Pinpoint the cell where the given text exists, returning its (x, y) midpoint coordinate. 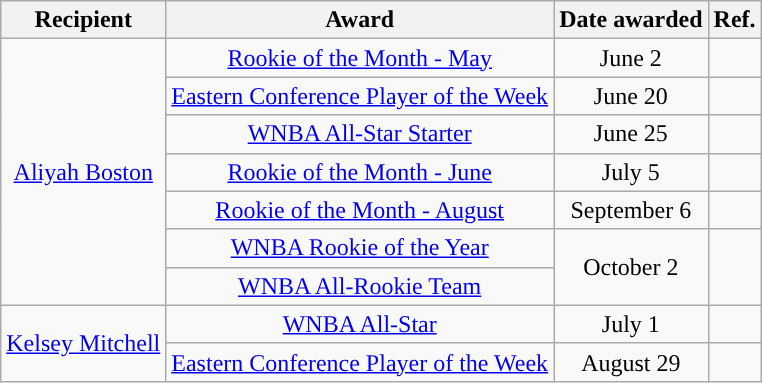
July 5 (631, 172)
Date awarded (631, 20)
June 20 (631, 96)
WNBA All-Star (360, 324)
Kelsey Mitchell (84, 343)
June 25 (631, 134)
June 2 (631, 58)
WNBA All-Star Starter (360, 134)
Rookie of the Month - June (360, 172)
August 29 (631, 362)
WNBA Rookie of the Year (360, 248)
September 6 (631, 210)
July 1 (631, 324)
Ref. (734, 20)
Aliyah Boston (84, 172)
Recipient (84, 20)
Award (360, 20)
Rookie of the Month - May (360, 58)
WNBA All-Rookie Team (360, 286)
Rookie of the Month - August (360, 210)
October 2 (631, 267)
